Capture the cell that displays the provided text and extract its (x, y) central coordinate. 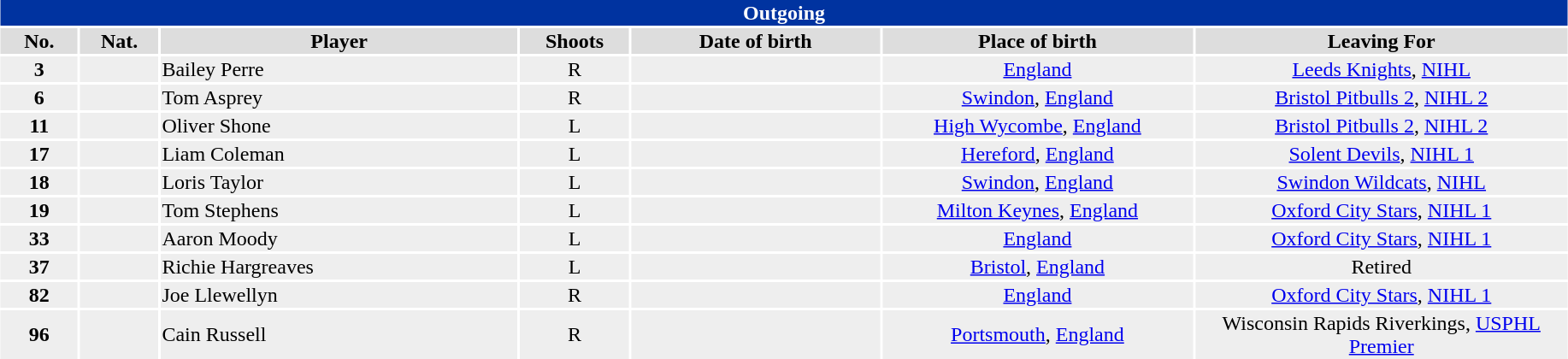
Portsmouth, England (1038, 335)
Oliver Shone (339, 126)
Cain Russell (339, 335)
37 (39, 267)
Outgoing (783, 13)
17 (39, 154)
18 (39, 182)
No. (39, 41)
6 (39, 97)
Aaron Moody (339, 238)
Liam Coleman (339, 154)
Bristol, England (1038, 267)
33 (39, 238)
Wisconsin Rapids Riverkings, USPHL Premier (1382, 335)
Leeds Knights, NIHL (1382, 69)
Date of birth (755, 41)
Joe Llewellyn (339, 295)
Bailey Perre (339, 69)
Swindon Wildcats, NIHL (1382, 182)
Loris Taylor (339, 182)
Hereford, England (1038, 154)
Retired (1382, 267)
96 (39, 335)
Tom Asprey (339, 97)
82 (39, 295)
Tom Stephens (339, 210)
Shoots (575, 41)
Leaving For (1382, 41)
19 (39, 210)
3 (39, 69)
Milton Keynes, England (1038, 210)
Nat. (120, 41)
Richie Hargreaves (339, 267)
11 (39, 126)
High Wycombe, England (1038, 126)
Solent Devils, NIHL 1 (1382, 154)
Place of birth (1038, 41)
Player (339, 41)
